Pinpoint the cell where the given text exists, returning its (x, y) midpoint coordinate. 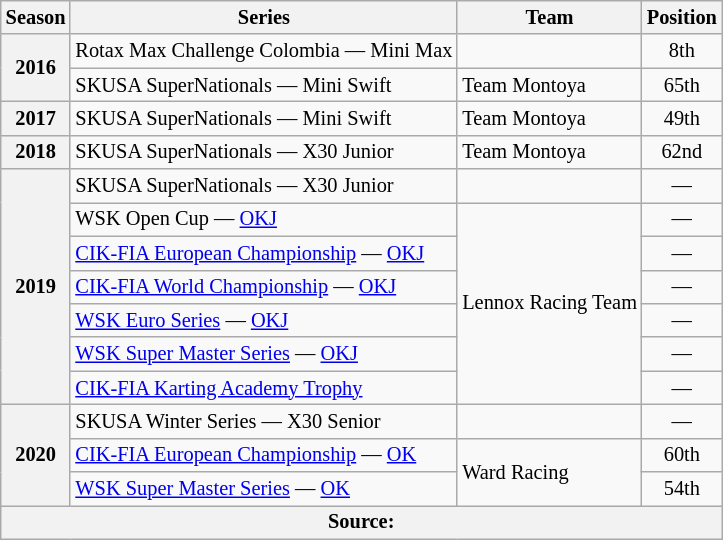
CIK-FIA European Championship — OK (264, 455)
60th (682, 455)
Team (550, 17)
Ward Racing (550, 472)
Source: (362, 522)
49th (682, 118)
54th (682, 489)
Season (36, 17)
Position (682, 17)
2018 (36, 152)
65th (682, 85)
2016 (36, 68)
CIK-FIA World Championship — OKJ (264, 287)
2017 (36, 118)
Series (264, 17)
Rotax Max Challenge Colombia — Mini Max (264, 51)
WSK Euro Series — OKJ (264, 320)
Lennox Racing Team (550, 303)
CIK-FIA Karting Academy Trophy (264, 388)
SKUSA Winter Series — X30 Senior (264, 421)
2019 (36, 287)
WSK Super Master Series — OKJ (264, 354)
8th (682, 51)
WSK Open Cup — OKJ (264, 219)
62nd (682, 152)
2020 (36, 454)
CIK-FIA European Championship — OKJ (264, 253)
WSK Super Master Series — OK (264, 489)
